For the text-containing cell, return its midpoint in [X, Y] coordinate format. 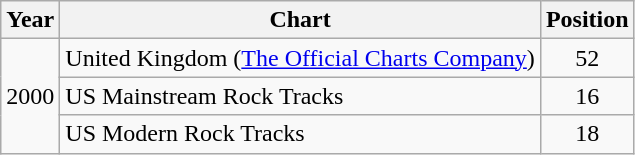
United Kingdom (The Official Charts Company) [300, 58]
2000 [30, 96]
52 [587, 58]
16 [587, 96]
US Modern Rock Tracks [300, 134]
Year [30, 20]
US Mainstream Rock Tracks [300, 96]
18 [587, 134]
Chart [300, 20]
Position [587, 20]
